Find where the given text appears and provide that cell's center as (X, Y) coordinate. 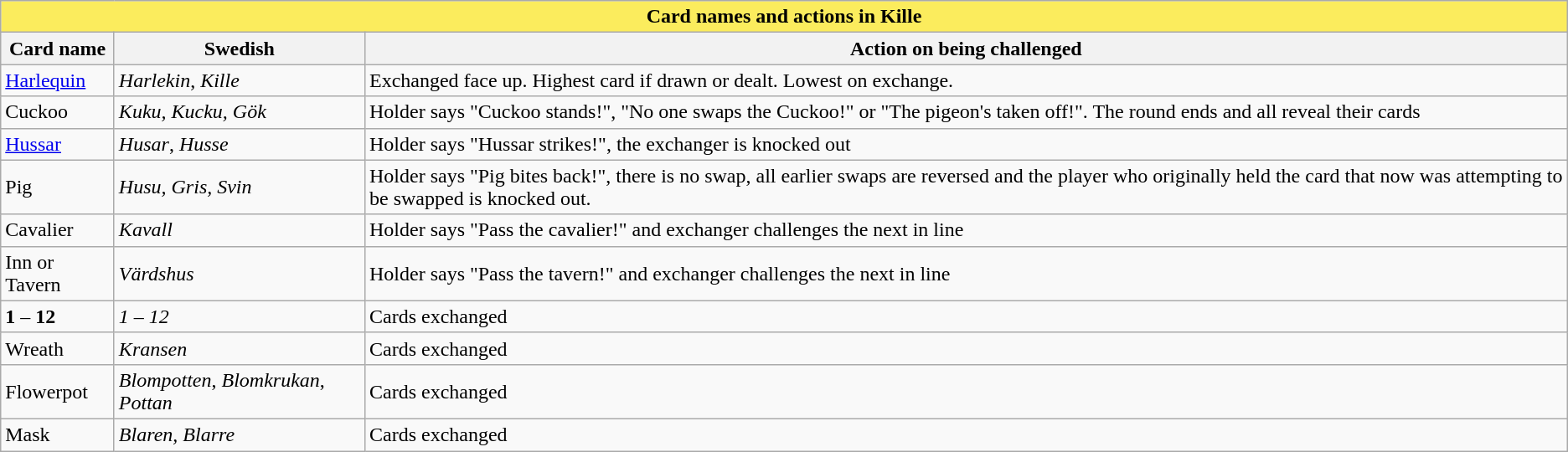
Cuckoo (58, 112)
Holder says "Pass the cavalier!" and exchanger challenges the next in line (966, 230)
Holder says "Cuckoo stands!", "No one swaps the Cuckoo!" or "The pigeon's taken off!". The round ends and all reveal their cards (966, 112)
Kuku, Kucku, Gök (240, 112)
Holder says "Pass the tavern!" and exchanger challenges the next in line (966, 273)
Kransen (240, 348)
Mask (58, 434)
Harlekin, Kille (240, 80)
Harlequin (58, 80)
Card name (58, 49)
Blaren, Blarre (240, 434)
Husu, Gris, Svin (240, 187)
Flowerpot (58, 392)
Pig (58, 187)
Wreath (58, 348)
Swedish (240, 49)
Inn or Tavern (58, 273)
Värdshus (240, 273)
Holder says "Hussar strikes!", the exchanger is knocked out (966, 144)
Action on being challenged (966, 49)
Kavall (240, 230)
Cavalier (58, 230)
Blompotten, Blomkrukan, Pottan (240, 392)
Exchanged face up. Highest card if drawn or dealt. Lowest on exchange. (966, 80)
Hussar (58, 144)
Card names and actions in Kille (784, 17)
Husar, Husse (240, 144)
